Identify which cell holds the provided text, then report its [X, Y] central coordinate. 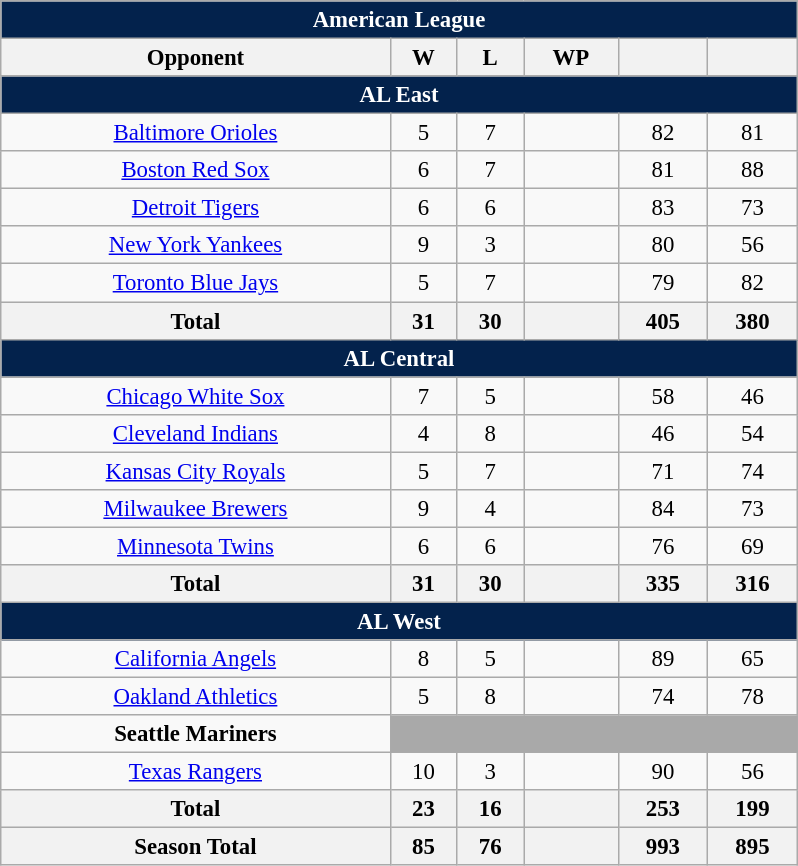
993 [663, 847]
Kansas City Royals [196, 471]
78 [753, 696]
23 [424, 809]
405 [663, 321]
WP [572, 57]
65 [753, 659]
Minnesota Twins [196, 546]
71 [663, 471]
10 [424, 772]
335 [663, 584]
Oakland Athletics [196, 696]
316 [753, 584]
Chicago White Sox [196, 396]
253 [663, 809]
89 [663, 659]
AL West [399, 621]
Seattle Mariners [196, 734]
58 [663, 396]
54 [753, 433]
L [490, 57]
W [424, 57]
69 [753, 546]
Milwaukee Brewers [196, 508]
16 [490, 809]
Cleveland Indians [196, 433]
Detroit Tigers [196, 208]
85 [424, 847]
AL East [399, 95]
California Angels [196, 659]
90 [663, 772]
Boston Red Sox [196, 170]
Baltimore Orioles [196, 133]
Toronto Blue Jays [196, 283]
Opponent [196, 57]
Texas Rangers [196, 772]
83 [663, 208]
Season Total [196, 847]
380 [753, 321]
AL Central [399, 358]
80 [663, 245]
199 [753, 809]
79 [663, 283]
American League [399, 20]
84 [663, 508]
New York Yankees [196, 245]
895 [753, 847]
88 [753, 170]
